Determine the (x, y) coordinate at the center of the cell enclosing the given text.  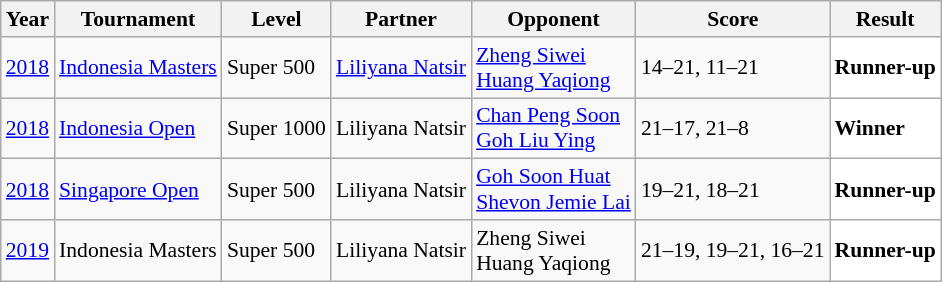
21–17, 21–8 (733, 128)
21–19, 19–21, 16–21 (733, 250)
14–21, 11–21 (733, 68)
Partner (401, 19)
Year (28, 19)
Score (733, 19)
19–21, 18–21 (733, 190)
Chan Peng Soon Goh Liu Ying (554, 128)
Level (276, 19)
Winner (886, 128)
Singapore Open (138, 190)
2019 (28, 250)
Super 1000 (276, 128)
Result (886, 19)
Indonesia Open (138, 128)
Tournament (138, 19)
Goh Soon Huat Shevon Jemie Lai (554, 190)
Opponent (554, 19)
